Output the (X, Y) coordinate of the center of the cell containing the given text.  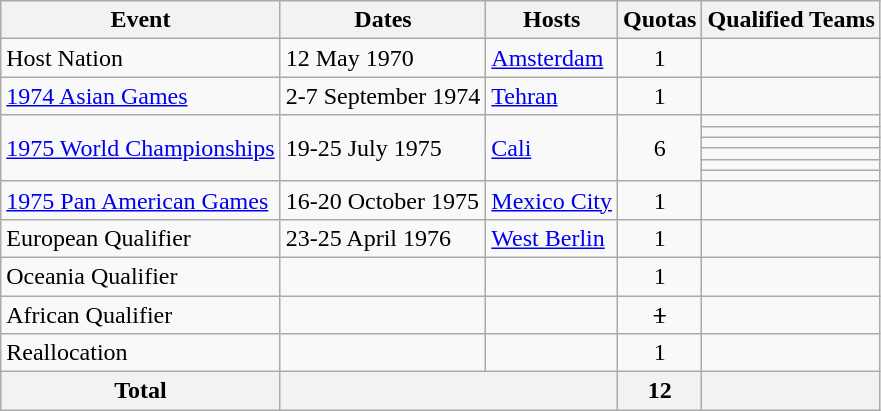
Total (140, 391)
16-20 October 1975 (383, 200)
12 (660, 391)
Reallocation (140, 353)
Qualified Teams (791, 20)
West Berlin (552, 238)
Host Nation (140, 58)
2-7 September 1974 (383, 96)
12 May 1970 (383, 58)
Event (140, 20)
European Qualifier (140, 238)
Tehran (552, 96)
Hosts (552, 20)
1975 World Championships (140, 148)
Dates (383, 20)
1975 Pan American Games (140, 200)
Quotas (660, 20)
Amsterdam (552, 58)
19-25 July 1975 (383, 148)
African Qualifier (140, 315)
6 (660, 148)
1974 Asian Games (140, 96)
Mexico City (552, 200)
Cali (552, 148)
23-25 April 1976 (383, 238)
Oceania Qualifier (140, 276)
